Search for the cell housing the specified text and yield its [X, Y] center coordinate. 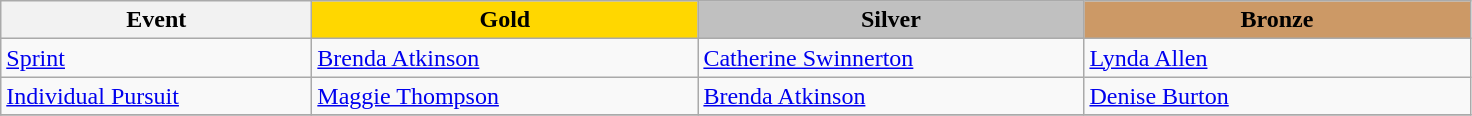
Catherine Swinnerton [891, 58]
Maggie Thompson [505, 96]
Individual Pursuit [156, 96]
Bronze [1277, 20]
Denise Burton [1277, 96]
Gold [505, 20]
Sprint [156, 58]
Event [156, 20]
Lynda Allen [1277, 58]
Silver [891, 20]
